Scan for the cell matching the given text and deliver its (X, Y) coordinate at center. 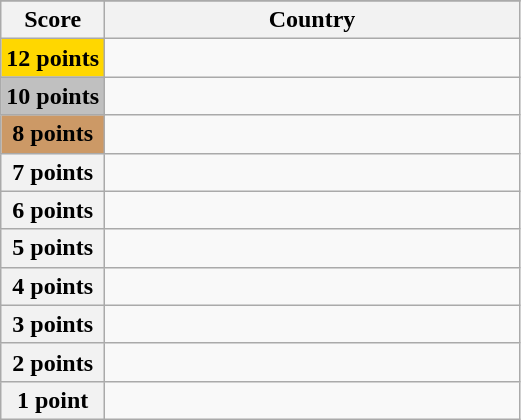
Score (53, 20)
3 points (53, 324)
8 points (53, 134)
7 points (53, 172)
1 point (53, 400)
4 points (53, 286)
2 points (53, 362)
Country (312, 20)
10 points (53, 96)
6 points (53, 210)
12 points (53, 58)
5 points (53, 248)
